Detect which cell encompasses the target text, then output its [x, y] center coordinate. 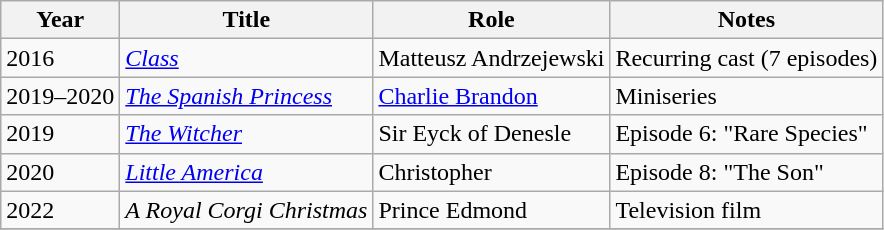
Prince Edmond [492, 210]
Episode 6: "Rare Species" [746, 134]
Christopher [492, 172]
Recurring cast (7 episodes) [746, 58]
The Spanish Princess [246, 96]
A Royal Corgi Christmas [246, 210]
Charlie Brandon [492, 96]
2016 [60, 58]
The Witcher [246, 134]
Miniseries [746, 96]
Little America [246, 172]
Matteusz Andrzejewski [492, 58]
Role [492, 20]
2019 [60, 134]
Notes [746, 20]
2022 [60, 210]
Title [246, 20]
Sir Eyck of Denesle [492, 134]
Television film [746, 210]
Year [60, 20]
Class [246, 58]
Episode 8: "The Son" [746, 172]
2019–2020 [60, 96]
2020 [60, 172]
